Find where the given text appears and provide that cell's center as (X, Y) coordinate. 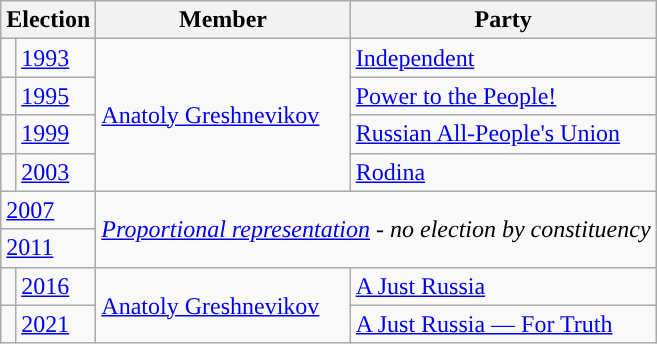
Independent (503, 58)
Party (503, 20)
2007 (48, 210)
1995 (56, 96)
2003 (56, 172)
2016 (56, 286)
2011 (48, 248)
Proportional representation - no election by constituency (376, 229)
Russian All-People's Union (503, 134)
A Just Russia — For Truth (503, 324)
2021 (56, 324)
Power to the People! (503, 96)
Rodina (503, 172)
1999 (56, 134)
1993 (56, 58)
Election (48, 20)
Member (223, 20)
A Just Russia (503, 286)
